Provide the [x, y] coordinate of the cell's center where the given text is located.  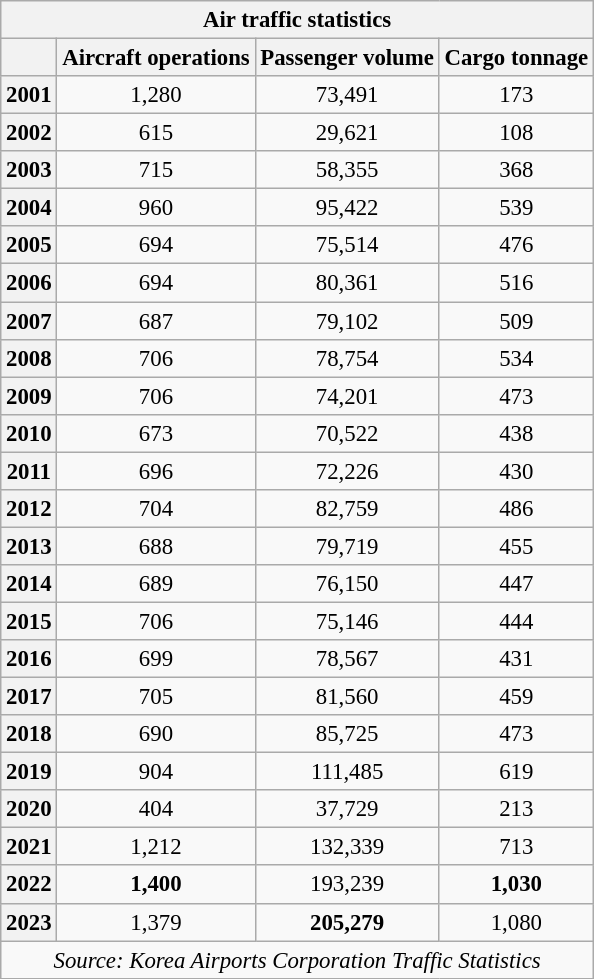
72,226 [347, 471]
690 [156, 734]
Aircraft operations [156, 58]
404 [156, 809]
Passenger volume [347, 58]
1,030 [516, 885]
2005 [29, 245]
459 [516, 697]
75,514 [347, 245]
29,621 [347, 133]
2015 [29, 621]
2018 [29, 734]
2023 [29, 922]
2010 [29, 433]
704 [156, 509]
539 [516, 208]
430 [516, 471]
509 [516, 321]
1,212 [156, 847]
70,522 [347, 433]
74,201 [347, 396]
688 [156, 546]
79,102 [347, 321]
2011 [29, 471]
1,400 [156, 885]
689 [156, 584]
687 [156, 321]
173 [516, 95]
2006 [29, 283]
715 [156, 170]
78,754 [347, 358]
85,725 [347, 734]
Air traffic statistics [298, 20]
705 [156, 697]
368 [516, 170]
82,759 [347, 509]
2012 [29, 509]
2016 [29, 659]
699 [156, 659]
Source: Korea Airports Corporation Traffic Statistics [298, 960]
132,339 [347, 847]
431 [516, 659]
79,719 [347, 546]
534 [516, 358]
904 [156, 772]
2009 [29, 396]
205,279 [347, 922]
444 [516, 621]
58,355 [347, 170]
455 [516, 546]
80,361 [347, 283]
2008 [29, 358]
1,280 [156, 95]
486 [516, 509]
2002 [29, 133]
Cargo tonnage [516, 58]
2017 [29, 697]
2014 [29, 584]
673 [156, 433]
516 [516, 283]
213 [516, 809]
713 [516, 847]
2001 [29, 95]
2003 [29, 170]
696 [156, 471]
960 [156, 208]
619 [516, 772]
193,239 [347, 885]
95,422 [347, 208]
476 [516, 245]
78,567 [347, 659]
108 [516, 133]
438 [516, 433]
111,485 [347, 772]
76,150 [347, 584]
75,146 [347, 621]
2020 [29, 809]
81,560 [347, 697]
2004 [29, 208]
615 [156, 133]
73,491 [347, 95]
1,379 [156, 922]
2022 [29, 885]
1,080 [516, 922]
2019 [29, 772]
2007 [29, 321]
2013 [29, 546]
2021 [29, 847]
447 [516, 584]
37,729 [347, 809]
